Provide the (x, y) coordinate of the cell's center where the given text is located.  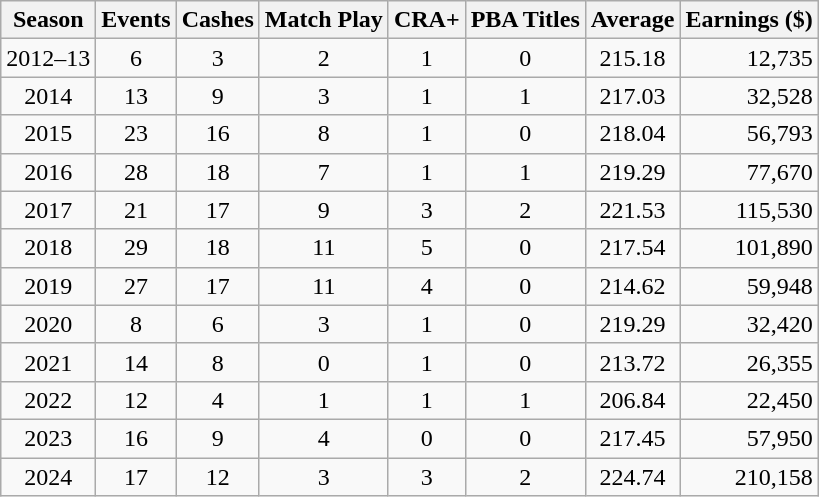
21 (136, 210)
26,355 (749, 362)
CRA+ (426, 20)
2023 (48, 438)
2016 (48, 172)
Events (136, 20)
215.18 (632, 58)
22,450 (749, 400)
12,735 (749, 58)
Season (48, 20)
2015 (48, 134)
Cashes (218, 20)
5 (426, 248)
32,528 (749, 96)
57,950 (749, 438)
2022 (48, 400)
28 (136, 172)
56,793 (749, 134)
2012–13 (48, 58)
217.03 (632, 96)
217.54 (632, 248)
214.62 (632, 286)
59,948 (749, 286)
Match Play (324, 20)
2020 (48, 324)
2024 (48, 477)
Average (632, 20)
2014 (48, 96)
2019 (48, 286)
27 (136, 286)
213.72 (632, 362)
23 (136, 134)
206.84 (632, 400)
PBA Titles (525, 20)
2017 (48, 210)
2021 (48, 362)
224.74 (632, 477)
14 (136, 362)
13 (136, 96)
101,890 (749, 248)
32,420 (749, 324)
210,158 (749, 477)
115,530 (749, 210)
Earnings ($) (749, 20)
7 (324, 172)
217.45 (632, 438)
29 (136, 248)
221.53 (632, 210)
2018 (48, 248)
218.04 (632, 134)
77,670 (749, 172)
